Determine the (X, Y) coordinate at the center of the cell enclosing the given text.  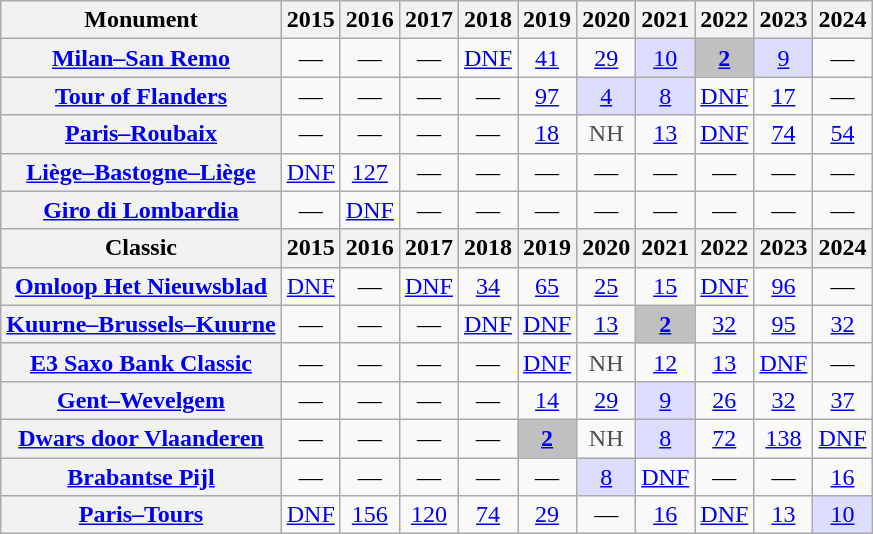
Milan–San Remo (141, 58)
Kuurne–Brussels–Kuurne (141, 324)
34 (488, 286)
95 (784, 324)
138 (784, 438)
54 (842, 134)
Gent–Wevelgem (141, 400)
Classic (141, 248)
37 (842, 400)
156 (370, 515)
97 (548, 96)
Paris–Roubaix (141, 134)
Omloop Het Nieuwsblad (141, 286)
65 (548, 286)
15 (666, 286)
41 (548, 58)
18 (548, 134)
72 (724, 438)
Tour of Flanders (141, 96)
120 (428, 515)
17 (784, 96)
Giro di Lombardia (141, 210)
E3 Saxo Bank Classic (141, 362)
14 (548, 400)
Brabantse Pijl (141, 477)
127 (370, 172)
Liège–Bastogne–Liège (141, 172)
4 (606, 96)
Monument (141, 20)
Paris–Tours (141, 515)
12 (666, 362)
Dwars door Vlaanderen (141, 438)
25 (606, 286)
96 (784, 286)
26 (724, 400)
